Provide the [X, Y] coordinate of the cell's center where the given text is located.  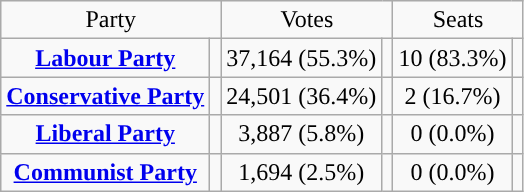
1,694 (2.5%) [302, 172]
Conservative Party [106, 96]
10 (83.3%) [452, 58]
24,501 (36.4%) [302, 96]
Party [111, 20]
Seats [458, 20]
37,164 (55.3%) [302, 58]
Communist Party [106, 172]
2 (16.7%) [452, 96]
Votes [307, 20]
Labour Party [106, 58]
3,887 (5.8%) [302, 134]
Liberal Party [106, 134]
